Find where the given text appears and provide that cell's center as [X, Y] coordinate. 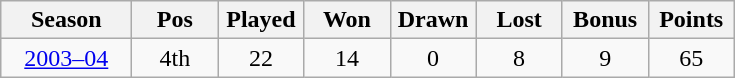
Season [66, 20]
0 [433, 58]
65 [691, 58]
Pos [175, 20]
14 [347, 58]
9 [605, 58]
Played [261, 20]
Won [347, 20]
Bonus [605, 20]
Points [691, 20]
2003–04 [66, 58]
8 [519, 58]
Drawn [433, 20]
22 [261, 58]
4th [175, 58]
Lost [519, 20]
